Provide the [x, y] coordinate of the cell's center where the given text is located.  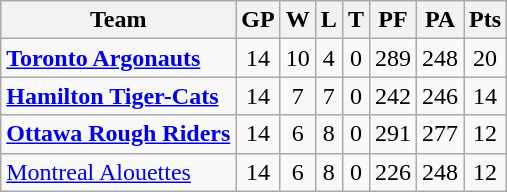
T [356, 20]
291 [392, 134]
Ottawa Rough Riders [118, 134]
Toronto Argonauts [118, 58]
289 [392, 58]
242 [392, 96]
20 [486, 58]
10 [298, 58]
L [328, 20]
PA [440, 20]
4 [328, 58]
Pts [486, 20]
277 [440, 134]
226 [392, 172]
W [298, 20]
Hamilton Tiger-Cats [118, 96]
GP [258, 20]
Montreal Alouettes [118, 172]
Team [118, 20]
PF [392, 20]
246 [440, 96]
